Determine the [x, y] coordinate at the center of the cell enclosing the given text.  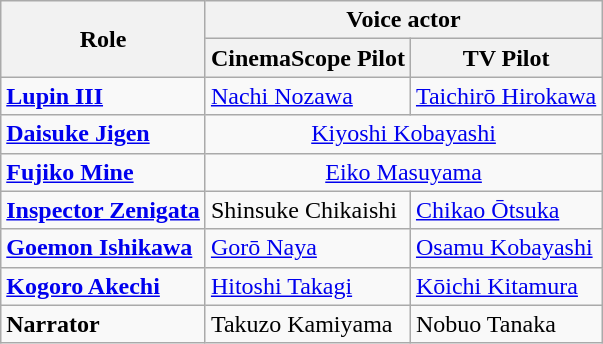
CinemaScope Pilot [308, 58]
Narrator [104, 324]
Kogoro Akechi [104, 286]
Voice actor [403, 20]
Taichirō Hirokawa [506, 96]
Chikao Ōtsuka [506, 210]
Shinsuke Chikaishi [308, 210]
Lupin III [104, 96]
Inspector Zenigata [104, 210]
Role [104, 39]
Nachi Nozawa [308, 96]
Kōichi Kitamura [506, 286]
Nobuo Tanaka [506, 324]
Osamu Kobayashi [506, 248]
Daisuke Jigen [104, 134]
TV Pilot [506, 58]
Kiyoshi Kobayashi [403, 134]
Gorō Naya [308, 248]
Goemon Ishikawa [104, 248]
Takuzo Kamiyama [308, 324]
Eiko Masuyama [403, 172]
Fujiko Mine [104, 172]
Hitoshi Takagi [308, 286]
